Provide the (x, y) coordinate of the cell's center where the given text is located.  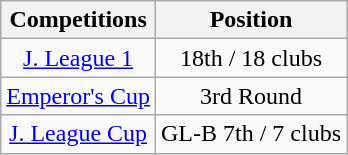
Competitions (78, 20)
3rd Round (250, 96)
18th / 18 clubs (250, 58)
J. League Cup (78, 134)
Emperor's Cup (78, 96)
Position (250, 20)
J. League 1 (78, 58)
GL-B 7th / 7 clubs (250, 134)
